Return [x, y] of the center of cell containing provided text 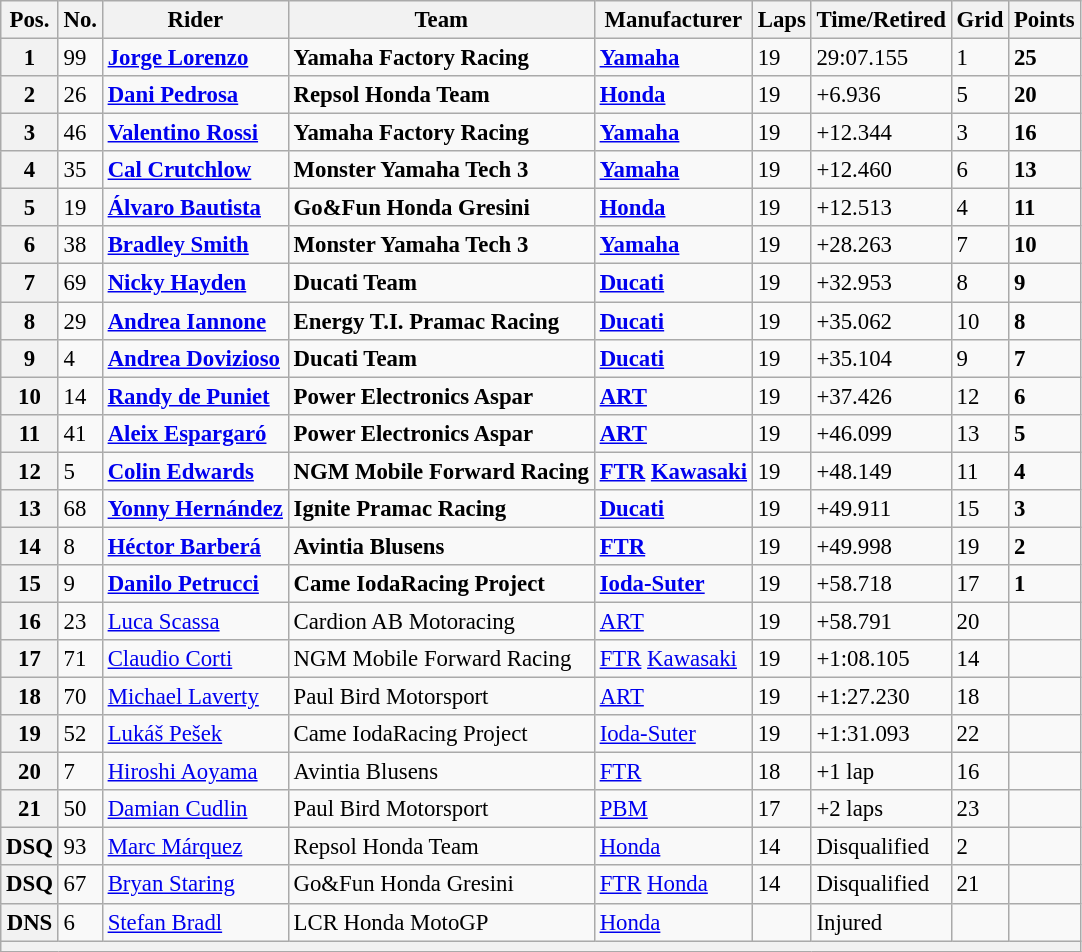
Laps [782, 20]
26 [80, 95]
Hiroshi Aoyama [195, 772]
PBM [673, 809]
Points [1044, 20]
67 [80, 885]
Marc Márquez [195, 847]
+32.953 [881, 283]
29 [80, 321]
Dani Pedrosa [195, 95]
70 [80, 697]
Bradley Smith [195, 245]
+12.513 [881, 208]
DNS [30, 922]
Stefan Bradl [195, 922]
Aleix Espargaró [195, 433]
+37.426 [881, 396]
Yonny Hernández [195, 509]
Lukáš Pešek [195, 734]
46 [80, 133]
52 [80, 734]
Energy T.I. Pramac Racing [441, 321]
99 [80, 58]
+58.791 [881, 621]
+1 lap [881, 772]
+28.263 [881, 245]
69 [80, 283]
+48.149 [881, 471]
+1:27.230 [881, 697]
Rider [195, 20]
Randy de Puniet [195, 396]
+1:31.093 [881, 734]
Time/Retired [881, 20]
Ignite Pramac Racing [441, 509]
22 [980, 734]
Jorge Lorenzo [195, 58]
Team [441, 20]
Cal Crutchlow [195, 170]
+1:08.105 [881, 659]
25 [1044, 58]
Pos. [30, 20]
+12.460 [881, 170]
Valentino Rossi [195, 133]
71 [80, 659]
93 [80, 847]
Michael Laverty [195, 697]
Manufacturer [673, 20]
Grid [980, 20]
50 [80, 809]
41 [80, 433]
+46.099 [881, 433]
+35.104 [881, 358]
Danilo Petrucci [195, 584]
+58.718 [881, 584]
LCR Honda MotoGP [441, 922]
29:07.155 [881, 58]
+2 laps [881, 809]
Damian Cudlin [195, 809]
68 [80, 509]
+6.936 [881, 95]
Cardion AB Motoracing [441, 621]
+49.911 [881, 509]
Andrea Dovizioso [195, 358]
+35.062 [881, 321]
Colin Edwards [195, 471]
+12.344 [881, 133]
Bryan Staring [195, 885]
35 [80, 170]
FTR Honda [673, 885]
Andrea Iannone [195, 321]
Nicky Hayden [195, 283]
Injured [881, 922]
Claudio Corti [195, 659]
Álvaro Bautista [195, 208]
Luca Scassa [195, 621]
38 [80, 245]
Héctor Barberá [195, 546]
+49.998 [881, 546]
No. [80, 20]
